For the text-containing cell, return its midpoint in [x, y] coordinate format. 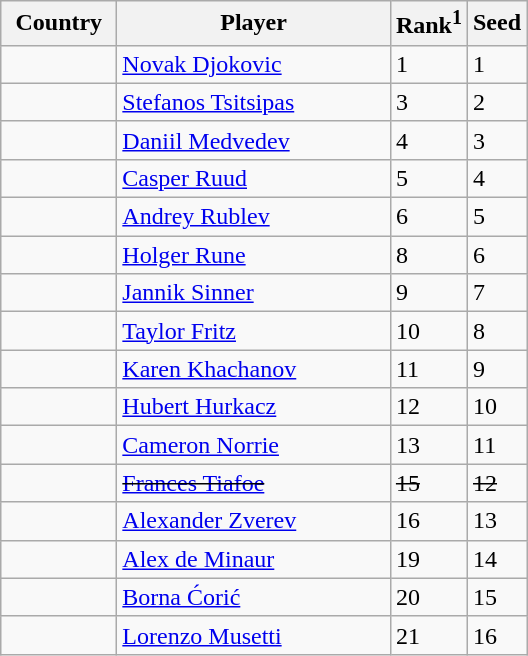
20 [428, 597]
Cameron Norrie [254, 445]
Karen Khachanov [254, 369]
Andrey Rublev [254, 217]
2 [496, 102]
Holger Rune [254, 255]
Frances Tiafoe [254, 483]
Stefanos Tsitsipas [254, 102]
21 [428, 635]
Taylor Fritz [254, 331]
Rank1 [428, 24]
Borna Ćorić [254, 597]
19 [428, 559]
Player [254, 24]
Novak Djokovic [254, 64]
Alex de Minaur [254, 559]
14 [496, 559]
Jannik Sinner [254, 293]
Daniil Medvedev [254, 140]
Country [59, 24]
7 [496, 293]
Hubert Hurkacz [254, 407]
Casper Ruud [254, 178]
Alexander Zverev [254, 521]
Lorenzo Musetti [254, 635]
Seed [496, 24]
